Find where the given text appears and provide that cell's center as (x, y) coordinate. 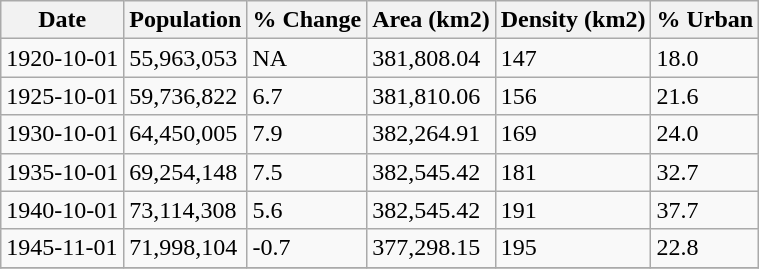
7.9 (307, 134)
21.6 (705, 96)
181 (573, 172)
Date (62, 20)
147 (573, 58)
Area (km2) (432, 20)
1940-10-01 (62, 210)
6.7 (307, 96)
55,963,053 (186, 58)
1925-10-01 (62, 96)
22.8 (705, 248)
59,736,822 (186, 96)
% Change (307, 20)
71,998,104 (186, 248)
37.7 (705, 210)
69,254,148 (186, 172)
24.0 (705, 134)
191 (573, 210)
-0.7 (307, 248)
1935-10-01 (62, 172)
% Urban (705, 20)
381,810.06 (432, 96)
64,450,005 (186, 134)
381,808.04 (432, 58)
1920-10-01 (62, 58)
195 (573, 248)
377,298.15 (432, 248)
NA (307, 58)
1930-10-01 (62, 134)
169 (573, 134)
5.6 (307, 210)
Density (km2) (573, 20)
1945-11-01 (62, 248)
32.7 (705, 172)
18.0 (705, 58)
156 (573, 96)
73,114,308 (186, 210)
7.5 (307, 172)
Population (186, 20)
382,264.91 (432, 134)
